Return (x, y) of the center of cell containing provided text 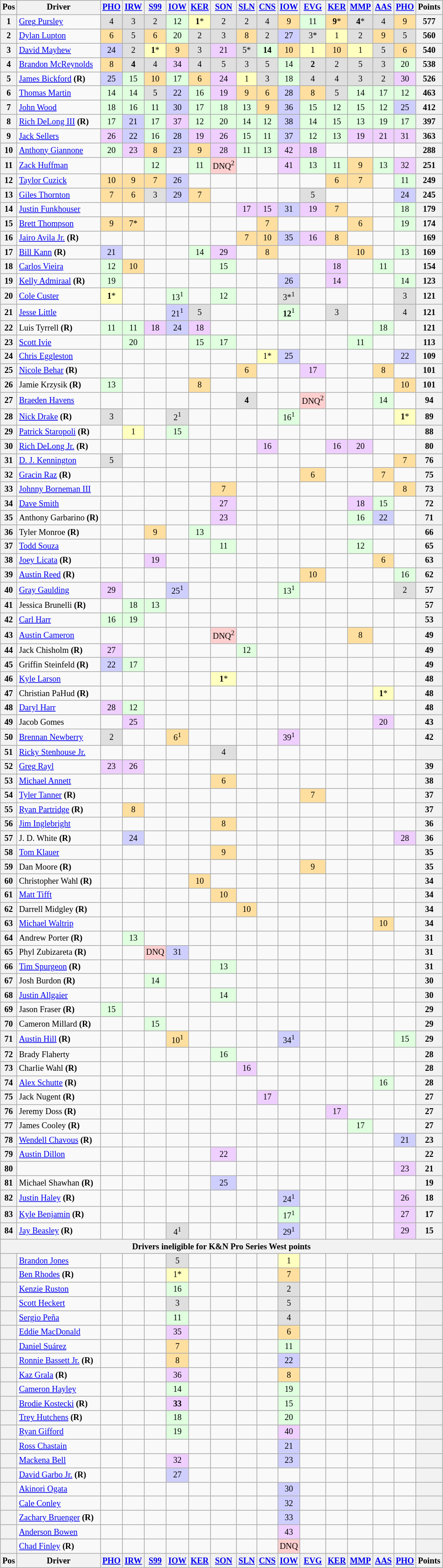
Nicole Behar (R) (58, 371)
Scott Heckert (58, 1304)
Anderson Bowen (58, 1532)
Brandon McReynolds (58, 65)
Dylan Lupton (58, 36)
341 (289, 1039)
Greg Pursley (58, 22)
Tyler Tanner (R) (58, 796)
74 (9, 1083)
67 (9, 981)
Sergio Peña (58, 1318)
68 (9, 995)
109 (429, 357)
Jesse Little (58, 313)
David Garbo Jr. (R) (58, 1475)
45 (9, 665)
59 (9, 867)
577 (429, 22)
249 (429, 181)
Daryl Harr (58, 708)
77 (9, 1126)
81 (9, 1183)
58 (9, 852)
Alex Schutte (R) (58, 1083)
D. J. Kennington (58, 461)
Jeremy Doss (R) (58, 1112)
52 (9, 767)
113 (429, 342)
70 (9, 1023)
123 (429, 281)
Matt Tifft (58, 895)
James Bickford (R) (58, 79)
Justin Funkhouser (58, 209)
Jason Fraser (R) (58, 1010)
171 (289, 1215)
Bill Kann (R) (58, 252)
179 (429, 209)
Kyle Larson (58, 679)
Ryan Gifford (58, 1432)
Brodie Kostecki (R) (58, 1403)
Joey Licata (R) (58, 561)
Michael Shawhan (R) (58, 1183)
Anthony Garbarino (R) (58, 518)
412 (429, 107)
161 (289, 417)
James Cooley (R) (58, 1126)
288 (429, 150)
Michael Waltrip (58, 924)
John Wood (58, 107)
79 (9, 1155)
Tim Spurgeon (R) (58, 967)
Tyler Monroe (R) (58, 532)
84 (9, 1231)
Austin Reed (R) (58, 575)
89 (429, 417)
Patrick Staropoli (R) (58, 433)
Christopher Wahl (R) (58, 881)
Austin Hill (R) (58, 1039)
363 (429, 136)
56 (9, 824)
Trey Hutchens (R) (58, 1418)
7* (133, 224)
Ryan Partridge (R) (58, 809)
Cameron Hayley (58, 1390)
Carlos Vieira (58, 267)
Kaz Grala (R) (58, 1375)
Jacob Gomes (58, 722)
Ronnie Bassett Jr. (R) (58, 1360)
Chad Finley (R) (58, 1546)
Brennan Newberry (58, 738)
Zachary Bruenger (R) (58, 1518)
241 (289, 1198)
4* (360, 22)
Cameron Millard (R) (58, 1023)
Greg Rayl (58, 767)
291 (289, 1231)
Daniel Suárez (58, 1347)
Josh Burdon (R) (58, 981)
Brett Thompson (58, 224)
94 (429, 401)
540 (429, 50)
Charlie Wahl (R) (58, 1069)
Jim Inglebright (58, 824)
Ricky Stenhouse Jr. (58, 753)
Tom Klauer (58, 852)
463 (429, 93)
Kelly Admiraal (R) (58, 281)
Braeden Havens (58, 401)
Cale Conley (58, 1503)
Christian PaHud (R) (58, 693)
J. D. White (R) (58, 839)
Rich DeLong III (R) (58, 122)
Wendell Chavous (R) (58, 1140)
Kenzie Ruston (58, 1289)
Brandon Jones (58, 1261)
Nick Drake (R) (58, 417)
88 (429, 433)
Gray Gaulding (58, 591)
Dave Smith (58, 504)
69 (9, 1010)
526 (429, 79)
Justin Haley (R) (58, 1198)
Anthony Giannone (58, 150)
82 (9, 1198)
46 (9, 679)
3*1 (289, 296)
Jack Sellers (58, 136)
Ben Rhodes (R) (58, 1275)
Luis Tyrrell (R) (58, 328)
Jessica Brunelli (R) (58, 606)
Akinori Ogata (58, 1489)
Chris Eggleston (58, 357)
Todd Souza (58, 546)
54 (9, 796)
83 (9, 1215)
44 (9, 650)
Phyl Zubizareta (R) (58, 952)
Kyle Benjamin (R) (58, 1215)
Justin Allgaier (58, 995)
64 (9, 938)
Drivers ineligible for K&N Pro Series West points (221, 1247)
Gracin Raz (R) (58, 475)
Griffin Steinfeld (R) (58, 665)
Thomas Martin (58, 93)
Jack Chisholm (R) (58, 650)
Ross Chastain (58, 1446)
154 (429, 267)
Dan Moore (R) (58, 867)
David Mayhew (58, 50)
245 (429, 195)
Johnny Borneman III (58, 489)
Andrew Porter (R) (58, 938)
391 (289, 738)
Scott Ivie (58, 342)
Taylor Cuzick (58, 181)
3* (313, 36)
Eddie MacDonald (58, 1332)
60 (9, 881)
Cole Custer (58, 296)
Michael Annett (58, 781)
Austin Cameron (58, 635)
Brady Flaherty (58, 1054)
50 (9, 738)
5* (247, 50)
47 (9, 693)
Jamie Krzysik (R) (58, 385)
51 (9, 753)
174 (429, 224)
Jairo Avila Jr. (R) (58, 238)
Giles Thornton (58, 195)
Jay Beasley (R) (58, 1231)
538 (429, 65)
55 (9, 809)
Carl Harr (58, 620)
Austin Dillon (58, 1155)
Rich DeLong Jr. (R) (58, 446)
78 (9, 1140)
397 (429, 122)
9* (337, 22)
560 (429, 36)
Mackena Bell (58, 1461)
Zack Huffman (58, 166)
Darrell Midgley (R) (58, 910)
211 (177, 313)
Jack Nugent (R) (58, 1097)
